Pinpoint the cell where the given text exists, returning its (X, Y) midpoint coordinate. 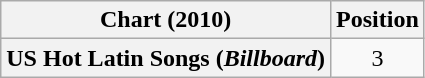
3 (378, 58)
Position (378, 20)
US Hot Latin Songs (Billboard) (166, 58)
Chart (2010) (166, 20)
